Return [x, y] of the center of cell containing provided text 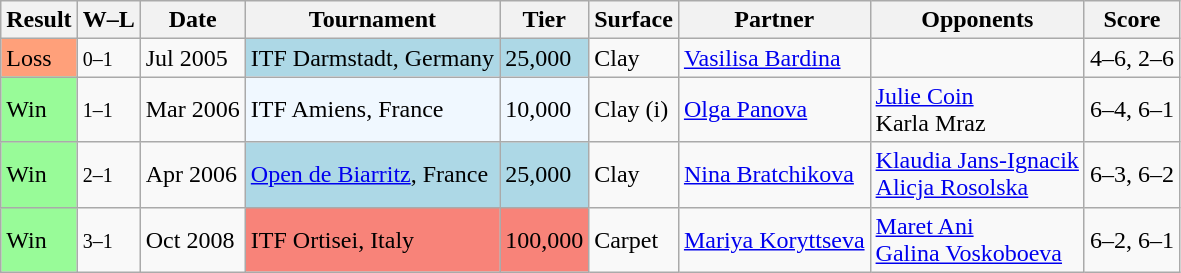
Result [39, 20]
Opponents [977, 20]
ITF Amiens, France [372, 110]
Olga Panova [774, 110]
6–2, 6–1 [1132, 240]
2–1 [108, 174]
1–1 [108, 110]
Mar 2006 [192, 110]
Clay (i) [634, 110]
100,000 [544, 240]
Partner [774, 20]
Julie Coin Karla Mraz [977, 110]
10,000 [544, 110]
Open de Biarritz, France [372, 174]
Tier [544, 20]
Apr 2006 [192, 174]
ITF Ortisei, Italy [372, 240]
Oct 2008 [192, 240]
Jul 2005 [192, 58]
Tournament [372, 20]
Nina Bratchikova [774, 174]
4–6, 2–6 [1132, 58]
Surface [634, 20]
Klaudia Jans-Ignacik Alicja Rosolska [977, 174]
3–1 [108, 240]
Loss [39, 58]
Maret Ani Galina Voskoboeva [977, 240]
6–3, 6–2 [1132, 174]
Carpet [634, 240]
Date [192, 20]
W–L [108, 20]
6–4, 6–1 [1132, 110]
Vasilisa Bardina [774, 58]
Score [1132, 20]
0–1 [108, 58]
ITF Darmstadt, Germany [372, 58]
Mariya Koryttseva [774, 240]
